Determine the (x, y) coordinate at the center of the cell enclosing the given text.  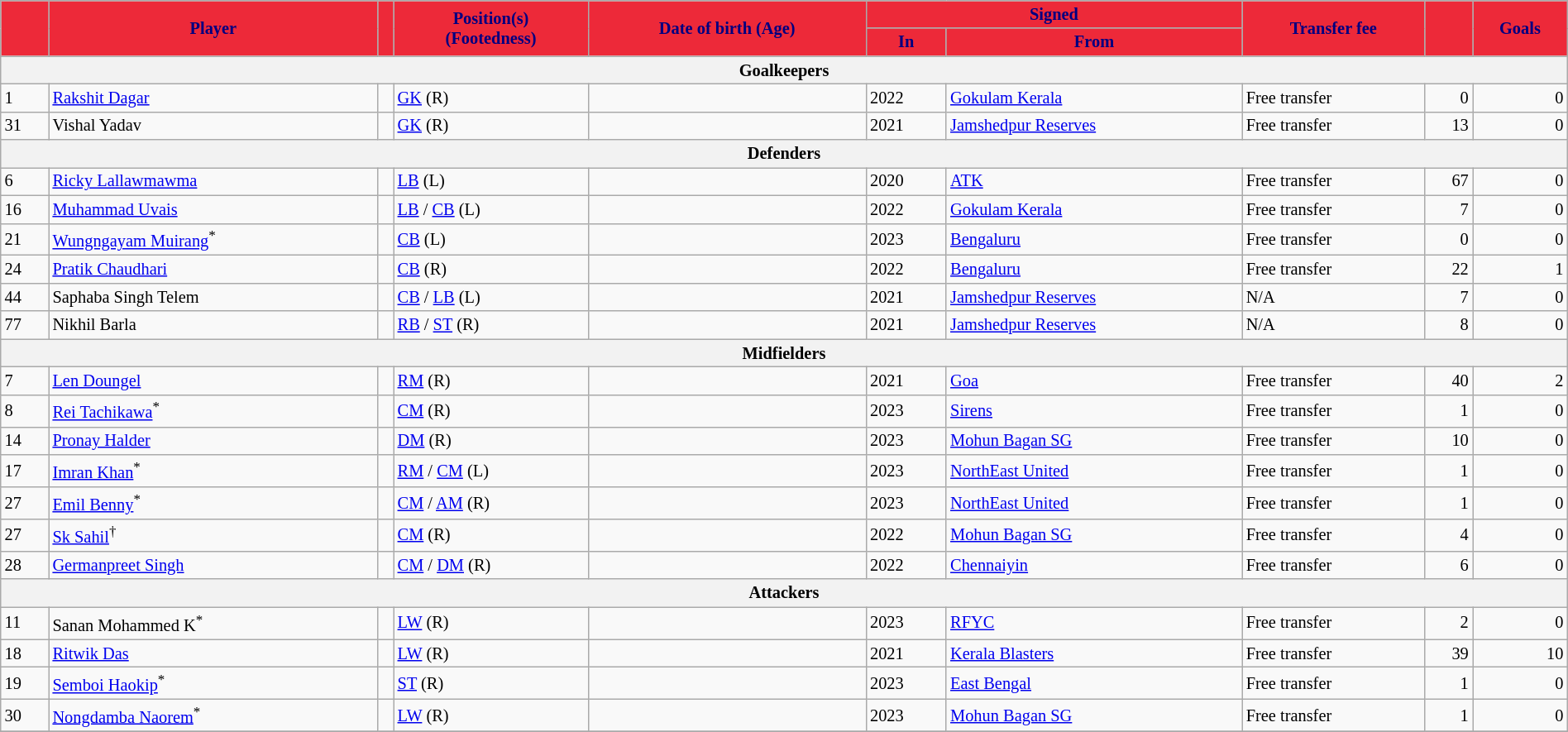
Sanan Mohammed K* (213, 624)
East Bengal (1094, 683)
18 (25, 653)
Ritwik Das (213, 653)
Signed (1054, 14)
67 (1449, 181)
LB / CB (L) (491, 209)
Saphaba Singh Telem (213, 297)
39 (1449, 653)
Player (213, 28)
24 (25, 270)
RFYC (1094, 624)
Muhammad Uvais (213, 209)
17 (25, 470)
In (906, 42)
22 (1449, 270)
ATK (1094, 181)
Goals (1520, 28)
Nongdamba Naorem* (213, 715)
Defenders (784, 154)
28 (25, 565)
2020 (906, 181)
44 (25, 297)
ST (R) (491, 683)
Rei Tachikawa* (213, 410)
13 (1449, 126)
Semboi Haokip* (213, 683)
Goa (1094, 380)
Imran Khan* (213, 470)
Vishal Yadav (213, 126)
CB (R) (491, 270)
Transfer fee (1333, 28)
4 (1449, 534)
16 (25, 209)
31 (25, 126)
30 (25, 715)
Germanpreet Singh (213, 565)
From (1094, 42)
Emil Benny* (213, 503)
CB (L) (491, 240)
Rakshit Dagar (213, 98)
Sk Sahil† (213, 534)
Kerala Blasters (1094, 653)
RB / ST (R) (491, 325)
Chennaiyin (1094, 565)
Midfielders (784, 353)
Nikhil Barla (213, 325)
DM (R) (491, 441)
77 (25, 325)
CM / AM (R) (491, 503)
Ricky Lallawmawma (213, 181)
Date of birth (Age) (727, 28)
CB / LB (L) (491, 297)
CM / DM (R) (491, 565)
Sirens (1094, 410)
Pratik Chaudhari (213, 270)
19 (25, 683)
Goalkeepers (784, 70)
21 (25, 240)
Attackers (784, 593)
LB (L) (491, 181)
Len Doungel (213, 380)
RM / CM (L) (491, 470)
Pronay Halder (213, 441)
14 (25, 441)
RM (R) (491, 380)
11 (25, 624)
Position(s)(Footedness) (491, 28)
40 (1449, 380)
Wungngayam Muirang* (213, 240)
